Scan for the cell matching the given text and deliver its (x, y) coordinate at center. 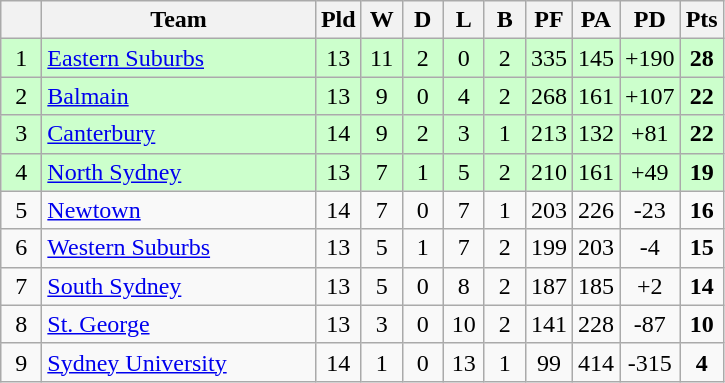
141 (548, 324)
D (422, 20)
PA (596, 20)
213 (548, 134)
South Sydney (179, 286)
Pts (702, 20)
185 (596, 286)
16 (702, 210)
11 (382, 58)
+190 (650, 58)
132 (596, 134)
Western Suburbs (179, 248)
St. George (179, 324)
15 (702, 248)
210 (548, 172)
+81 (650, 134)
L (464, 20)
Pld (338, 20)
-23 (650, 210)
+49 (650, 172)
28 (702, 58)
PF (548, 20)
Newtown (179, 210)
226 (596, 210)
199 (548, 248)
Canterbury (179, 134)
+2 (650, 286)
+107 (650, 96)
268 (548, 96)
-4 (650, 248)
6 (22, 248)
99 (548, 362)
B (504, 20)
Sydney University (179, 362)
Team (179, 20)
Eastern Suburbs (179, 58)
-87 (650, 324)
W (382, 20)
19 (702, 172)
145 (596, 58)
187 (548, 286)
North Sydney (179, 172)
414 (596, 362)
PD (650, 20)
228 (596, 324)
335 (548, 58)
Balmain (179, 96)
-315 (650, 362)
